Determine the (x, y) coordinate at the center of the cell enclosing the given text.  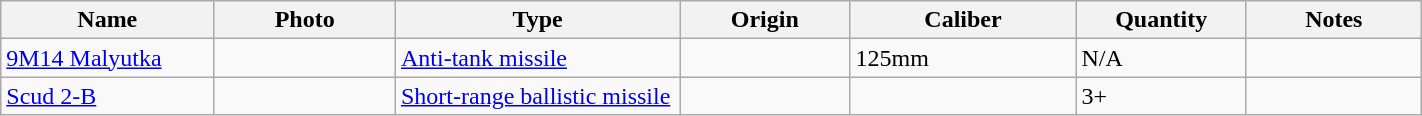
Name (108, 20)
Photo (305, 20)
N/A (1161, 58)
Notes (1334, 20)
Type (537, 20)
9M14 Malyutka (108, 58)
125mm (963, 58)
Short-range ballistic missile (537, 96)
Anti-tank missile (537, 58)
Caliber (963, 20)
Origin (765, 20)
3+ (1161, 96)
Scud 2-B (108, 96)
Quantity (1161, 20)
